Detect which cell encompasses the target text, then output its [X, Y] center coordinate. 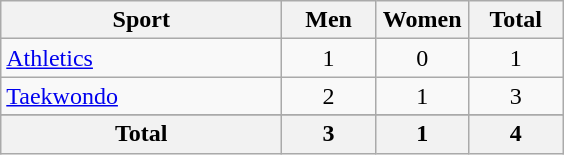
4 [516, 134]
0 [422, 58]
Sport [142, 20]
Athletics [142, 58]
2 [329, 96]
Men [329, 20]
Taekwondo [142, 96]
Women [422, 20]
